Locate the cell with the specified text and output its (x, y) center coordinate. 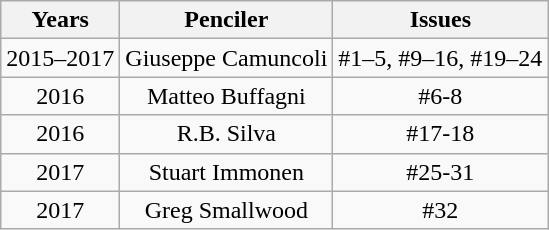
Penciler (226, 20)
Years (60, 20)
#17-18 (440, 134)
Greg Smallwood (226, 210)
#25-31 (440, 172)
Giuseppe Camuncoli (226, 58)
#1–5, #9–16, #19–24 (440, 58)
Issues (440, 20)
R.B. Silva (226, 134)
#6-8 (440, 96)
Stuart Immonen (226, 172)
Matteo Buffagni (226, 96)
#32 (440, 210)
2015–2017 (60, 58)
